From the cell containing the given text, extract its center point as [X, Y] coordinate. 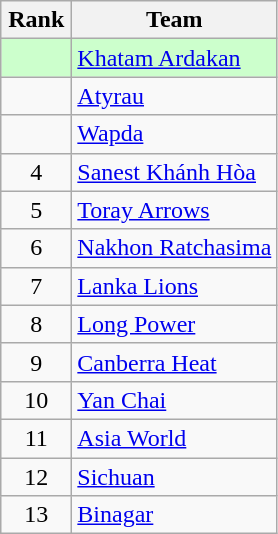
Team [174, 20]
Toray Arrows [174, 210]
7 [36, 286]
Lanka Lions [174, 286]
Khatam Ardakan [174, 58]
Sanest Khánh Hòa [174, 172]
Long Power [174, 324]
Binagar [174, 515]
Canberra Heat [174, 362]
4 [36, 172]
11 [36, 438]
8 [36, 324]
6 [36, 248]
5 [36, 210]
Rank [36, 20]
Yan Chai [174, 400]
13 [36, 515]
Wapda [174, 134]
12 [36, 477]
Sichuan [174, 477]
10 [36, 400]
Asia World [174, 438]
Atyrau [174, 96]
Nakhon Ratchasima [174, 248]
9 [36, 362]
